Identify which cell holds the provided text, then report its (X, Y) central coordinate. 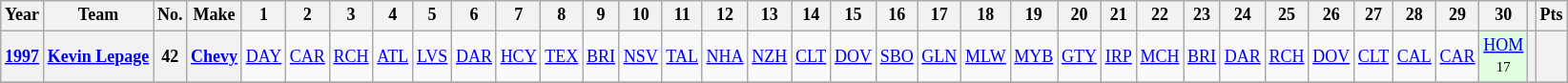
10 (641, 15)
9 (601, 15)
22 (1160, 15)
MCH (1160, 56)
Chevy (215, 56)
4 (393, 15)
23 (1202, 15)
MYB (1034, 56)
LVS (433, 56)
12 (725, 15)
2 (307, 15)
IRP (1118, 56)
7 (519, 15)
DAY (263, 56)
Team (97, 15)
25 (1287, 15)
15 (854, 15)
NZH (770, 56)
No. (170, 15)
21 (1118, 15)
30 (1503, 15)
NSV (641, 56)
29 (1457, 15)
28 (1415, 15)
26 (1331, 15)
TAL (682, 56)
8 (562, 15)
3 (351, 15)
27 (1373, 15)
TEX (562, 56)
18 (986, 15)
13 (770, 15)
GTY (1080, 56)
SBO (897, 56)
17 (939, 15)
MLW (986, 56)
Year (23, 15)
14 (811, 15)
24 (1242, 15)
GLN (939, 56)
1997 (23, 56)
NHA (725, 56)
Pts (1551, 15)
16 (897, 15)
ATL (393, 56)
20 (1080, 15)
Make (215, 15)
CAL (1415, 56)
1 (263, 15)
Kevin Lepage (97, 56)
11 (682, 15)
19 (1034, 15)
HCY (519, 56)
5 (433, 15)
HOM17 (1503, 56)
6 (475, 15)
42 (170, 56)
